From the cell containing the given text, extract its center point as [x, y] coordinate. 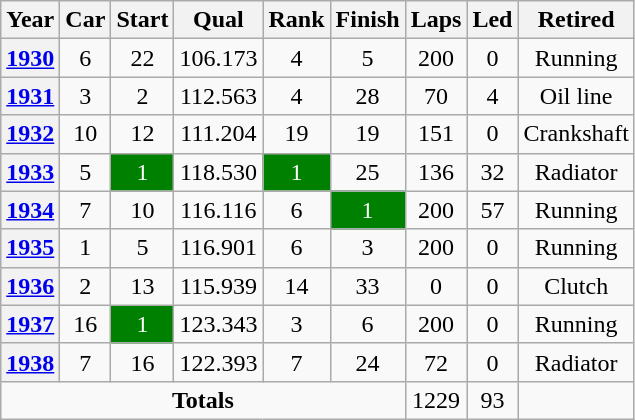
1935 [30, 248]
106.173 [218, 58]
Qual [218, 20]
13 [142, 286]
Start [142, 20]
93 [492, 400]
116.901 [218, 248]
33 [368, 286]
57 [492, 210]
115.939 [218, 286]
1933 [30, 172]
1931 [30, 96]
12 [142, 134]
122.393 [218, 362]
Laps [436, 20]
Led [492, 20]
1930 [30, 58]
1937 [30, 324]
111.204 [218, 134]
Oil line [576, 96]
112.563 [218, 96]
136 [436, 172]
1938 [30, 362]
Crankshaft [576, 134]
1932 [30, 134]
Totals [203, 400]
Rank [296, 20]
14 [296, 286]
70 [436, 96]
1229 [436, 400]
1934 [30, 210]
Car [86, 20]
123.343 [218, 324]
Finish [368, 20]
72 [436, 362]
Retired [576, 20]
118.530 [218, 172]
32 [492, 172]
22 [142, 58]
116.116 [218, 210]
Clutch [576, 286]
24 [368, 362]
28 [368, 96]
1936 [30, 286]
25 [368, 172]
151 [436, 134]
Year [30, 20]
